From the cell containing the given text, extract its center point as [X, Y] coordinate. 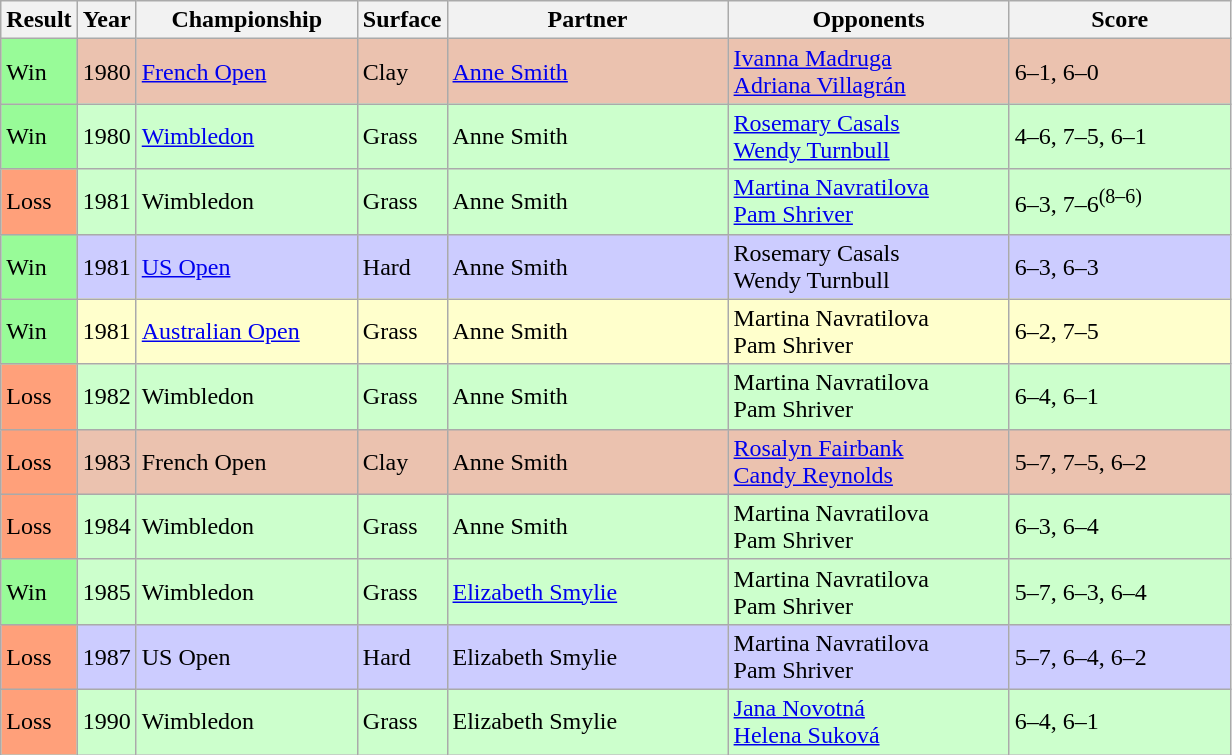
6–3, 6–4 [1120, 526]
Championship [246, 20]
Partner [588, 20]
1982 [106, 396]
Rosalyn Fairbank Candy Reynolds [868, 462]
Result [39, 20]
Opponents [868, 20]
Ivanna Madruga Adriana Villagrán [868, 72]
6–3, 7–6(8–6) [1120, 202]
5–7, 6–3, 6–4 [1120, 592]
1990 [106, 722]
Score [1120, 20]
6–2, 7–5 [1120, 332]
5–7, 6–4, 6–2 [1120, 656]
6–3, 6–3 [1120, 266]
5–7, 7–5, 6–2 [1120, 462]
1983 [106, 462]
4–6, 7–5, 6–1 [1120, 136]
6–1, 6–0 [1120, 72]
Surface [402, 20]
1987 [106, 656]
1984 [106, 526]
Australian Open [246, 332]
Year [106, 20]
1985 [106, 592]
Jana Novotná Helena Suková [868, 722]
